Provide the [X, Y] coordinate of the cell's center where the given text is located.  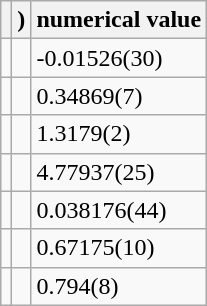
numerical value [119, 20]
1.3179(2) [119, 134]
4.77937(25) [119, 172]
0.34869(7) [119, 96]
-0.01526(30) [119, 58]
0.038176(44) [119, 210]
0.794(8) [119, 286]
0.67175(10) [119, 248]
) [22, 20]
